Provide the [x, y] coordinate of the cell's center where the given text is located.  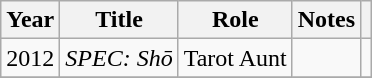
Tarot Aunt [235, 58]
SPEC: Shō [119, 58]
Role [235, 20]
2012 [30, 58]
Title [119, 20]
Year [30, 20]
Notes [326, 20]
